Provide the (x, y) coordinate of the cell's center where the given text is located.  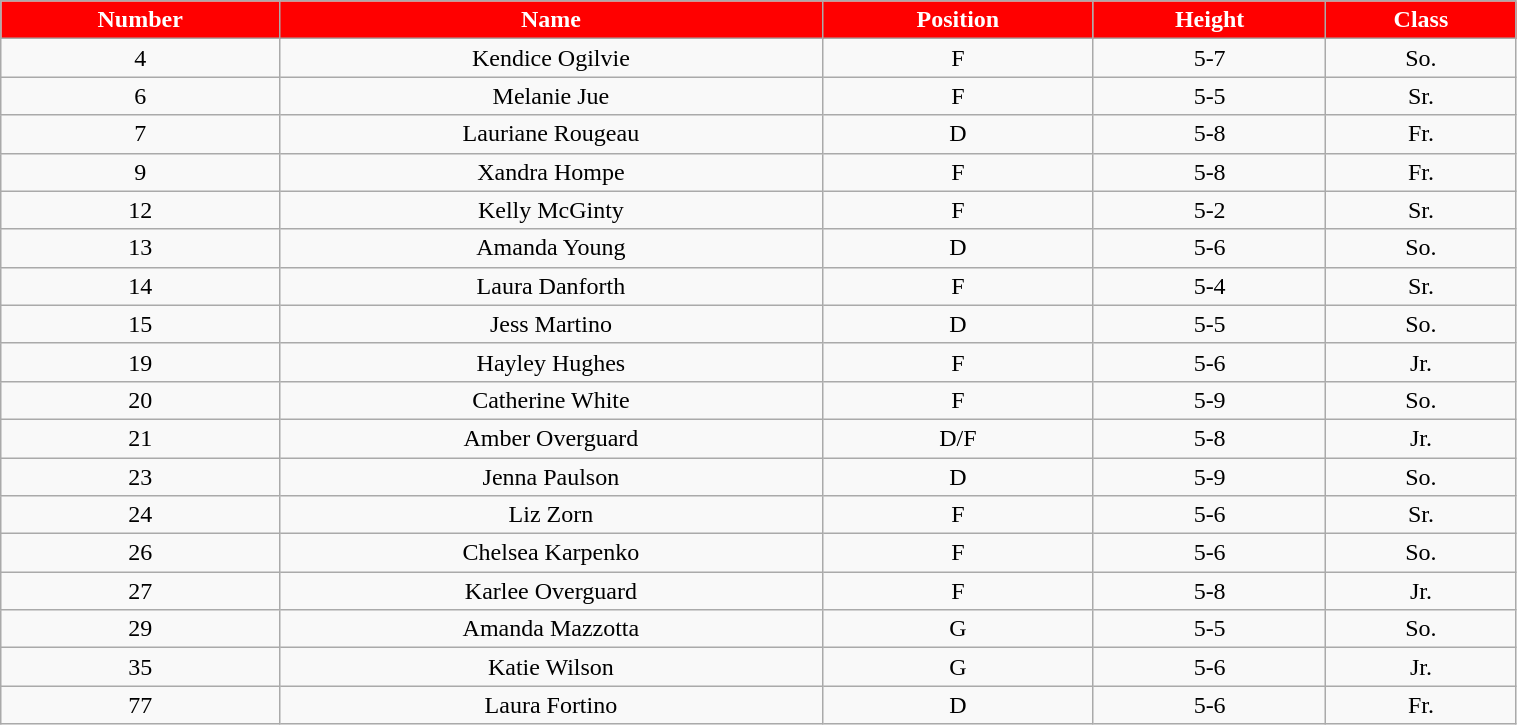
Height (1209, 20)
35 (140, 667)
5-4 (1209, 286)
Xandra Hompe (552, 172)
Number (140, 20)
Catherine White (552, 400)
29 (140, 629)
Jenna Paulson (552, 477)
27 (140, 591)
24 (140, 515)
Amber Overguard (552, 438)
Melanie Jue (552, 96)
5-2 (1209, 210)
Katie Wilson (552, 667)
Karlee Overguard (552, 591)
Chelsea Karpenko (552, 553)
19 (140, 362)
Liz Zorn (552, 515)
9 (140, 172)
77 (140, 705)
Name (552, 20)
12 (140, 210)
6 (140, 96)
Class (1421, 20)
26 (140, 553)
13 (140, 248)
15 (140, 324)
Amanda Young (552, 248)
Jess Martino (552, 324)
D/F (958, 438)
Hayley Hughes (552, 362)
21 (140, 438)
20 (140, 400)
Kendice Ogilvie (552, 58)
5-7 (1209, 58)
Laura Fortino (552, 705)
Lauriane Rougeau (552, 134)
Laura Danforth (552, 286)
Kelly McGinty (552, 210)
14 (140, 286)
Position (958, 20)
7 (140, 134)
4 (140, 58)
Amanda Mazzotta (552, 629)
23 (140, 477)
